Determine the (X, Y) coordinate at the center of the cell enclosing the given text.  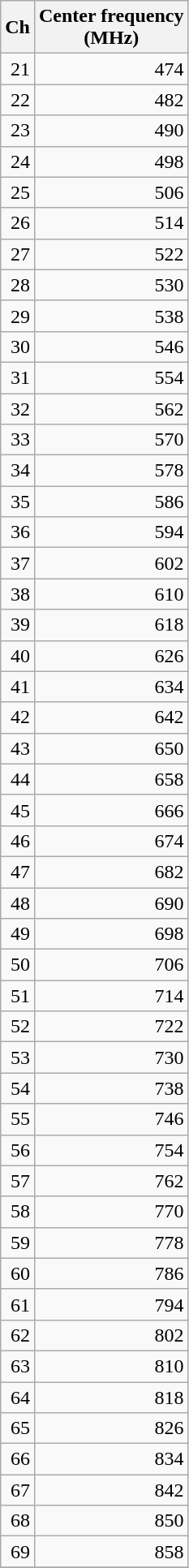
474 (110, 69)
69 (18, 1552)
562 (110, 408)
54 (18, 1088)
842 (110, 1490)
62 (18, 1335)
31 (18, 377)
60 (18, 1273)
65 (18, 1428)
482 (110, 100)
56 (18, 1150)
610 (110, 594)
43 (18, 748)
61 (18, 1304)
538 (110, 316)
762 (110, 1181)
554 (110, 377)
66 (18, 1459)
738 (110, 1088)
570 (110, 440)
546 (110, 347)
38 (18, 594)
68 (18, 1521)
42 (18, 717)
58 (18, 1212)
530 (110, 285)
Ch (18, 28)
626 (110, 656)
50 (18, 965)
730 (110, 1058)
49 (18, 934)
24 (18, 162)
53 (18, 1058)
634 (110, 687)
770 (110, 1212)
67 (18, 1490)
23 (18, 131)
51 (18, 996)
30 (18, 347)
778 (110, 1243)
36 (18, 532)
47 (18, 872)
850 (110, 1521)
746 (110, 1119)
690 (110, 903)
810 (110, 1366)
522 (110, 254)
29 (18, 316)
666 (110, 810)
35 (18, 502)
Center frequency(MHz) (110, 28)
658 (110, 779)
802 (110, 1335)
754 (110, 1150)
37 (18, 563)
32 (18, 408)
698 (110, 934)
59 (18, 1243)
25 (18, 192)
55 (18, 1119)
682 (110, 872)
52 (18, 1027)
40 (18, 656)
674 (110, 841)
506 (110, 192)
594 (110, 532)
834 (110, 1459)
46 (18, 841)
34 (18, 471)
57 (18, 1181)
41 (18, 687)
650 (110, 748)
706 (110, 965)
39 (18, 625)
586 (110, 502)
64 (18, 1397)
618 (110, 625)
48 (18, 903)
28 (18, 285)
722 (110, 1027)
26 (18, 223)
514 (110, 223)
786 (110, 1273)
22 (18, 100)
818 (110, 1397)
63 (18, 1366)
27 (18, 254)
490 (110, 131)
714 (110, 996)
44 (18, 779)
21 (18, 69)
794 (110, 1304)
826 (110, 1428)
498 (110, 162)
45 (18, 810)
33 (18, 440)
642 (110, 717)
578 (110, 471)
602 (110, 563)
858 (110, 1552)
